From the cell containing the given text, extract its center point as (X, Y) coordinate. 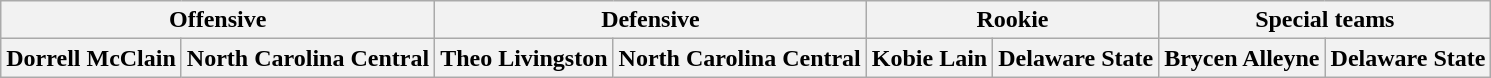
Defensive (651, 20)
Special teams (1325, 20)
Brycen Alleyne (1242, 58)
Rookie (1012, 20)
Dorrell McClain (92, 58)
Offensive (218, 20)
Theo Livingston (524, 58)
Kobie Lain (929, 58)
